Provide the [x, y] coordinate of the cell's center where the given text is located.  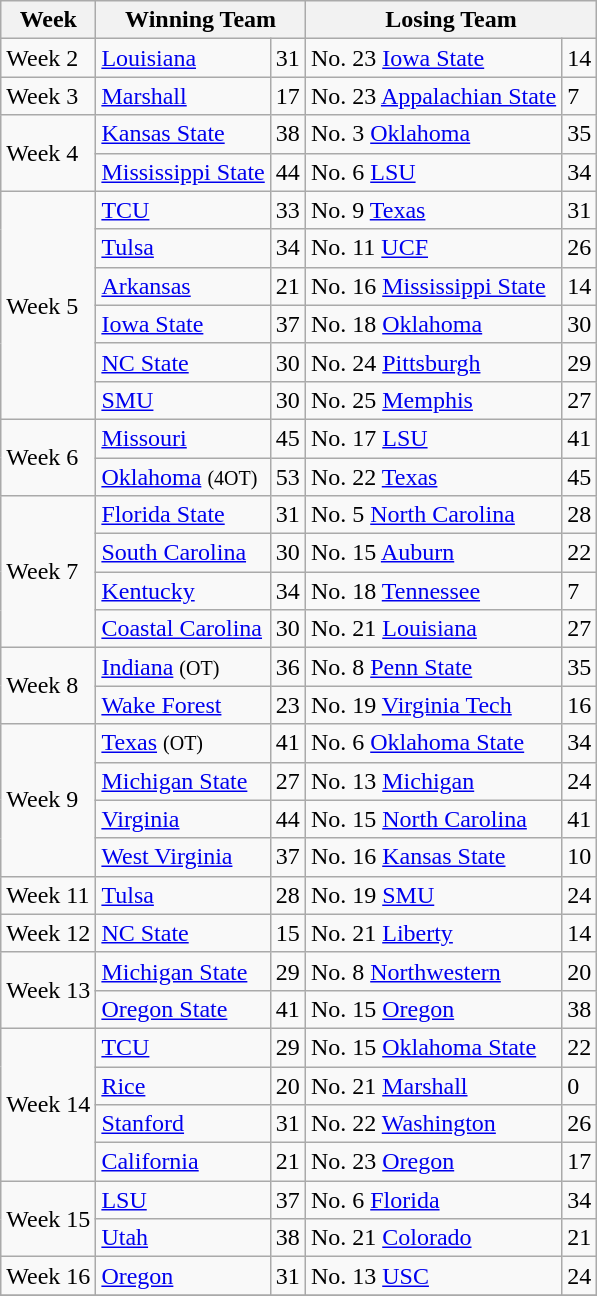
No. 21 Liberty [433, 933]
No. 9 Texas [433, 210]
Mississippi State [183, 172]
Week 12 [48, 933]
Week 2 [48, 58]
16 [580, 705]
No. 5 North Carolina [433, 515]
Week 14 [48, 1104]
Week 13 [48, 990]
No. 15 Oklahoma State [433, 1047]
SMU [183, 400]
LSU [183, 1200]
Rice [183, 1085]
No. 21 Louisiana [433, 629]
No. 11 UCF [433, 248]
Florida State [183, 515]
Week 11 [48, 895]
Week 6 [48, 457]
No. 25 Memphis [433, 400]
No. 23 Iowa State [433, 58]
Oregon [183, 1276]
Losing Team [450, 20]
33 [288, 210]
Week 16 [48, 1276]
No. 3 Oklahoma [433, 134]
Missouri [183, 438]
Utah [183, 1238]
Virginia [183, 819]
No. 21 Colorado [433, 1238]
No. 8 Northwestern [433, 971]
Week 3 [48, 96]
No. 16 Mississippi State [433, 286]
Week 8 [48, 686]
Week 5 [48, 305]
No. 24 Pittsburgh [433, 362]
Kentucky [183, 591]
No. 15 North Carolina [433, 819]
Winning Team [200, 20]
Iowa State [183, 324]
Stanford [183, 1124]
Week 9 [48, 800]
West Virginia [183, 857]
36 [288, 667]
Louisiana [183, 58]
53 [288, 477]
Week 4 [48, 153]
No. 23 Appalachian State [433, 96]
Kansas State [183, 134]
No. 6 Oklahoma State [433, 743]
Oklahoma (4OT) [183, 477]
Marshall [183, 96]
10 [580, 857]
No. 6 LSU [433, 172]
Oregon State [183, 1009]
Wake Forest [183, 705]
Week [48, 20]
No. 19 SMU [433, 895]
No. 22 Texas [433, 477]
No. 15 Oregon [433, 1009]
Indiana (OT) [183, 667]
California [183, 1162]
No. 18 Tennessee [433, 591]
Coastal Carolina [183, 629]
South Carolina [183, 553]
0 [580, 1085]
No. 6 Florida [433, 1200]
No. 19 Virginia Tech [433, 705]
No. 13 USC [433, 1276]
Texas (OT) [183, 743]
Week 15 [48, 1219]
No. 18 Oklahoma [433, 324]
Week 7 [48, 572]
No. 22 Washington [433, 1124]
Arkansas [183, 286]
No. 21 Marshall [433, 1085]
No. 17 LSU [433, 438]
No. 23 Oregon [433, 1162]
No. 13 Michigan [433, 781]
No. 8 Penn State [433, 667]
15 [288, 933]
23 [288, 705]
No. 16 Kansas State [433, 857]
No. 15 Auburn [433, 553]
